Output the (X, Y) coordinate of the center of the cell containing the given text.  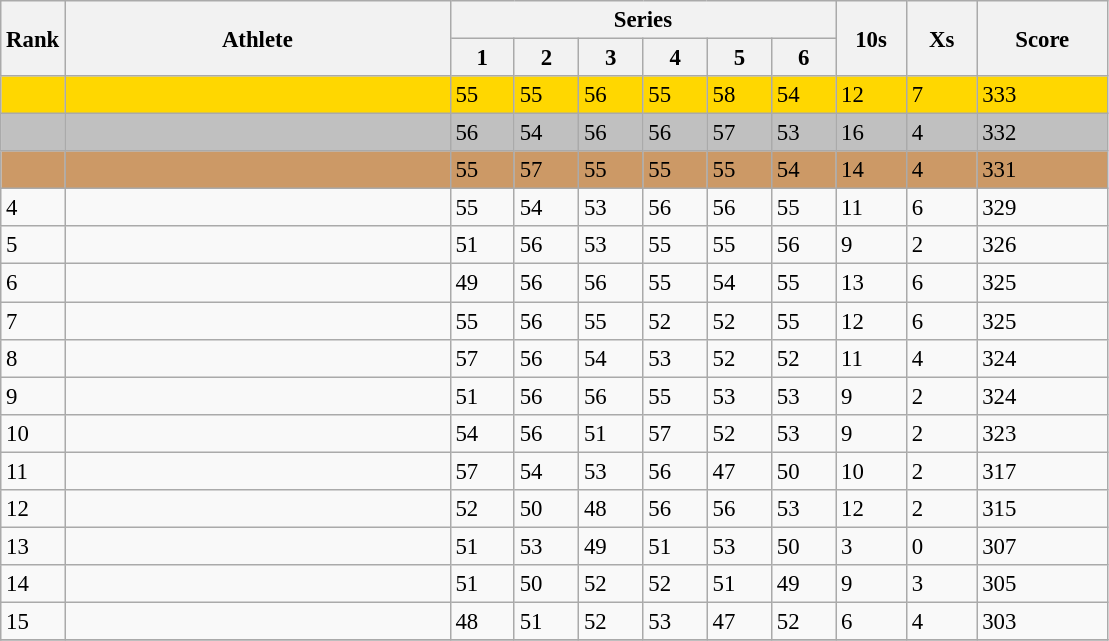
333 (1042, 95)
8 (33, 358)
0 (942, 546)
305 (1042, 584)
Xs (942, 38)
15 (33, 621)
16 (872, 133)
Series (643, 20)
331 (1042, 170)
Score (1042, 38)
329 (1042, 208)
317 (1042, 471)
58 (739, 95)
323 (1042, 433)
Rank (33, 38)
307 (1042, 546)
303 (1042, 621)
1 (482, 58)
10s (872, 38)
332 (1042, 133)
326 (1042, 245)
Athlete (258, 38)
315 (1042, 509)
